Determine the (x, y) coordinate at the center of the cell enclosing the given text.  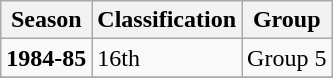
Classification (167, 20)
1984-85 (46, 58)
Group 5 (287, 58)
Season (46, 20)
16th (167, 58)
Group (287, 20)
